Capture the cell that displays the provided text and extract its [x, y] central coordinate. 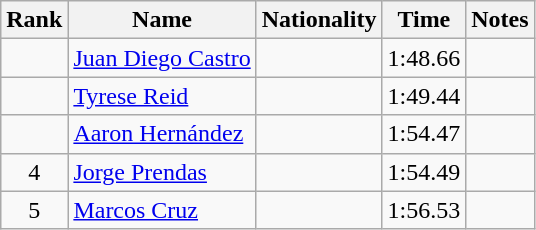
Jorge Prendas [162, 172]
Marcos Cruz [162, 210]
4 [34, 172]
1:54.47 [424, 134]
Juan Diego Castro [162, 58]
Nationality [319, 20]
1:49.44 [424, 96]
Tyrese Reid [162, 96]
1:54.49 [424, 172]
Name [162, 20]
5 [34, 210]
Notes [500, 20]
1:56.53 [424, 210]
Time [424, 20]
Aaron Hernández [162, 134]
1:48.66 [424, 58]
Rank [34, 20]
